Provide the (X, Y) coordinate of the cell's center where the given text is located.  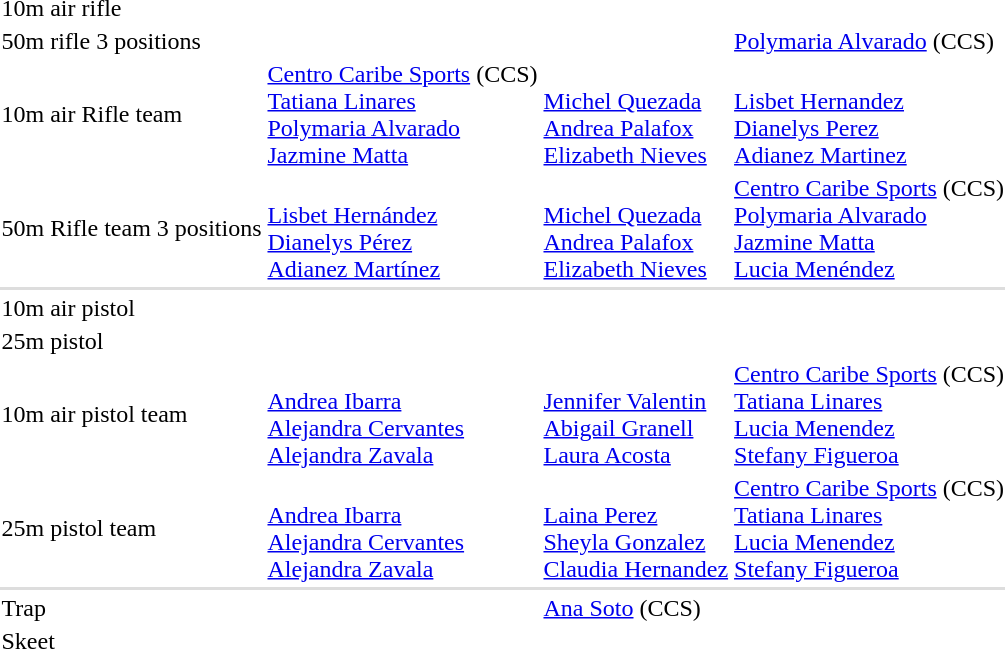
10m air pistol team (132, 414)
10m air pistol (132, 308)
Ana Soto (CCS) (636, 608)
Laina PerezSheyla GonzalezClaudia Hernandez (636, 528)
10m air Rifle team (132, 114)
50m rifle 3 positions (132, 41)
Centro Caribe Sports (CCS)Tatiana LinaresPolymaria AlvaradoJazmine Matta (402, 114)
Jennifer ValentinAbigail GranellLaura Acosta (636, 414)
25m pistol team (132, 528)
25m pistol (132, 341)
Trap (132, 608)
Lisbet HernándezDianelys PérezAdianez Martínez (402, 228)
50m Rifle team 3 positions (132, 228)
